For the text-containing cell, return its midpoint in (x, y) coordinate format. 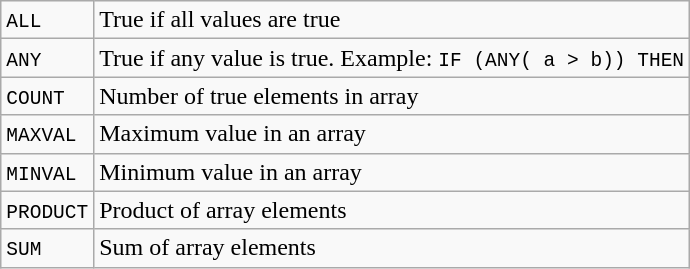
COUNT (48, 96)
True if any value is true. Example: IF (ANY( a > b)) THEN (392, 58)
MINVAL (48, 172)
Product of array elements (392, 210)
PRODUCT (48, 210)
Minimum value in an array (392, 172)
ANY (48, 58)
Maximum value in an array (392, 134)
Number of true elements in array (392, 96)
True if all values are true (392, 20)
ALL (48, 20)
Sum of array elements (392, 248)
SUM (48, 248)
MAXVAL (48, 134)
